Scan for the cell matching the given text and deliver its (x, y) coordinate at center. 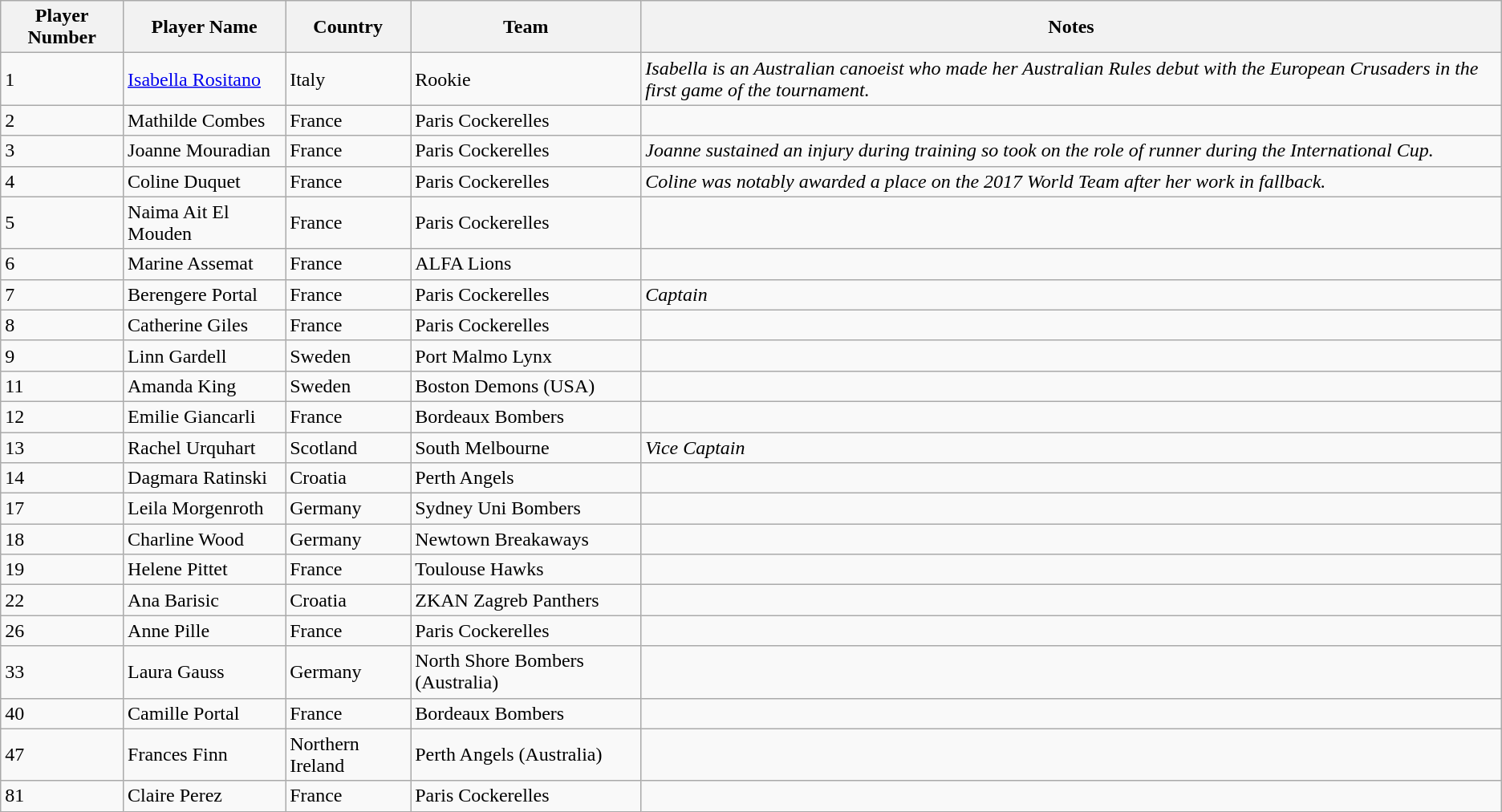
Charline Wood (205, 539)
Captain (1071, 294)
Joanne sustained an injury during training so took on the role of runner during the International Cup. (1071, 151)
22 (63, 600)
Marine Assemat (205, 264)
Boston Demons (USA) (526, 386)
Italy (348, 79)
Joanne Mouradian (205, 151)
Amanda King (205, 386)
18 (63, 539)
Port Malmo Lynx (526, 355)
19 (63, 570)
ALFA Lions (526, 264)
Rachel Urquhart (205, 447)
Isabella Rositano (205, 79)
33 (63, 672)
2 (63, 120)
Notes (1071, 27)
Scotland (348, 447)
Anne Pille (205, 631)
Isabella is an Australian canoeist who made her Australian Rules debut with the European Crusaders in the first game of the tournament. (1071, 79)
13 (63, 447)
Player Number (63, 27)
Vice Captain (1071, 447)
Country (348, 27)
Ana Barisic (205, 600)
4 (63, 181)
Perth Angels (526, 478)
South Melbourne (526, 447)
Laura Gauss (205, 672)
ZKAN Zagreb Panthers (526, 600)
Toulouse Hawks (526, 570)
Naima Ait El Mouden (205, 223)
Coline was notably awarded a place on the 2017 World Team after her work in fallback. (1071, 181)
12 (63, 416)
26 (63, 631)
17 (63, 509)
Coline Duquet (205, 181)
9 (63, 355)
Player Name (205, 27)
Sydney Uni Bombers (526, 509)
Catherine Giles (205, 325)
Rookie (526, 79)
40 (63, 713)
Linn Gardell (205, 355)
81 (63, 796)
Team (526, 27)
Berengere Portal (205, 294)
1 (63, 79)
Dagmara Ratinski (205, 478)
8 (63, 325)
Frances Finn (205, 754)
Emilie Giancarli (205, 416)
3 (63, 151)
6 (63, 264)
Leila Morgenroth (205, 509)
5 (63, 223)
14 (63, 478)
Perth Angels (Australia) (526, 754)
North Shore Bombers (Australia) (526, 672)
7 (63, 294)
Northern Ireland (348, 754)
Claire Perez (205, 796)
Mathilde Combes (205, 120)
47 (63, 754)
Helene Pittet (205, 570)
11 (63, 386)
Camille Portal (205, 713)
Newtown Breakaways (526, 539)
